Search for the cell housing the specified text and yield its (x, y) center coordinate. 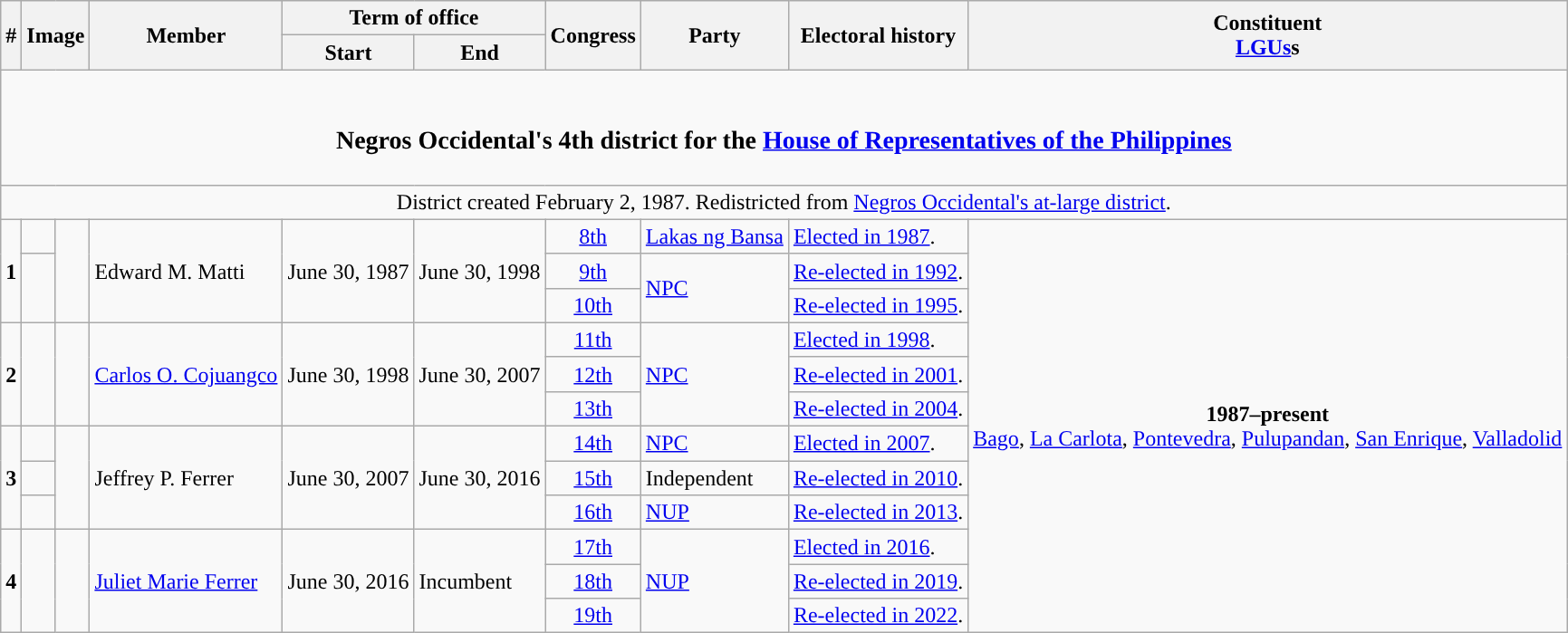
Party (714, 35)
Re-elected in 2013. (878, 513)
Incumbent (480, 581)
Re-elected in 2022. (878, 616)
10th (592, 305)
End (480, 53)
Image (56, 35)
Member (187, 35)
Term of office (414, 18)
Re-elected in 1992. (878, 271)
Independent (714, 478)
Negros Occidental's 4th district for the House of Representatives of the Philippines (784, 127)
9th (592, 271)
Elected in 1998. (878, 340)
14th (592, 444)
4 (11, 581)
15th (592, 478)
Lakas ng Bansa (714, 236)
Re-elected in 2010. (878, 478)
Re-elected in 2019. (878, 581)
Elected in 2007. (878, 444)
16th (592, 513)
Electoral history (878, 35)
ConstituentLGUss (1268, 35)
17th (592, 547)
# (11, 35)
Elected in 1987. (878, 236)
11th (592, 340)
District created February 2, 1987. Redistricted from Negros Occidental's at-large district. (784, 202)
Re-elected in 2004. (878, 408)
Carlos O. Cojuangco (187, 374)
3 (11, 478)
8th (592, 236)
Juliet Marie Ferrer (187, 581)
1987–presentBago, La Carlota, Pontevedra, Pulupandan, San Enrique, Valladolid (1268, 426)
2 (11, 374)
12th (592, 374)
19th (592, 616)
June 30, 1987 (348, 271)
Congress (592, 35)
Edward M. Matti (187, 271)
Start (348, 53)
Jeffrey P. Ferrer (187, 478)
1 (11, 271)
Re-elected in 1995. (878, 305)
Re-elected in 2001. (878, 374)
13th (592, 408)
Elected in 2016. (878, 547)
18th (592, 581)
